Return [X, Y] of the center of cell containing provided text 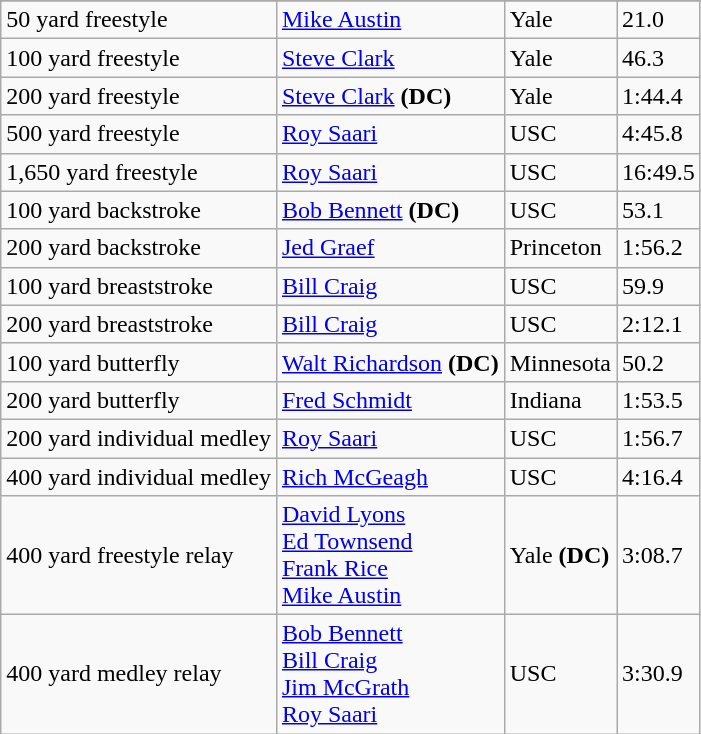
Fred Schmidt [390, 400]
1,650 yard freestyle [139, 172]
100 yard butterfly [139, 362]
Mike Austin [390, 20]
Jed Graef [390, 248]
1:56.7 [659, 438]
200 yard freestyle [139, 96]
59.9 [659, 286]
Yale (DC) [560, 556]
Walt Richardson (DC) [390, 362]
Bob Bennett (DC) [390, 210]
50.2 [659, 362]
100 yard breaststroke [139, 286]
500 yard freestyle [139, 134]
1:56.2 [659, 248]
1:53.5 [659, 400]
46.3 [659, 58]
200 yard backstroke [139, 248]
50 yard freestyle [139, 20]
200 yard butterfly [139, 400]
400 yard freestyle relay [139, 556]
Indiana [560, 400]
Steve Clark [390, 58]
53.1 [659, 210]
Bob BennettBill CraigJim McGrathRoy Saari [390, 674]
200 yard individual medley [139, 438]
200 yard breaststroke [139, 324]
Princeton [560, 248]
4:45.8 [659, 134]
1:44.4 [659, 96]
100 yard backstroke [139, 210]
16:49.5 [659, 172]
4:16.4 [659, 477]
3:08.7 [659, 556]
David LyonsEd TownsendFrank RiceMike Austin [390, 556]
21.0 [659, 20]
100 yard freestyle [139, 58]
Rich McGeagh [390, 477]
Minnesota [560, 362]
3:30.9 [659, 674]
2:12.1 [659, 324]
400 yard individual medley [139, 477]
400 yard medley relay [139, 674]
Steve Clark (DC) [390, 96]
